Determine the (X, Y) coordinate at the center of the cell enclosing the given text.  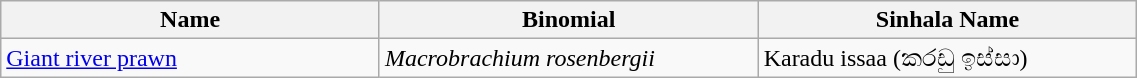
Macrobrachium rosenbergii (568, 58)
Binomial (568, 20)
Giant river prawn (190, 58)
Name (190, 20)
Karadu issaa (කරඩු ඉස්සා) (948, 58)
Sinhala Name (948, 20)
